Return the [x, y] coordinate for the center point of the cell that contains the specified text.  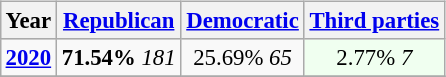
2.77% 7 [374, 58]
71.54% 181 [118, 58]
2020 [28, 58]
25.69% 65 [242, 58]
Third parties [374, 21]
Democratic [242, 21]
Republican [118, 21]
Year [28, 21]
